Pinpoint the cell where the given text exists, returning its [X, Y] midpoint coordinate. 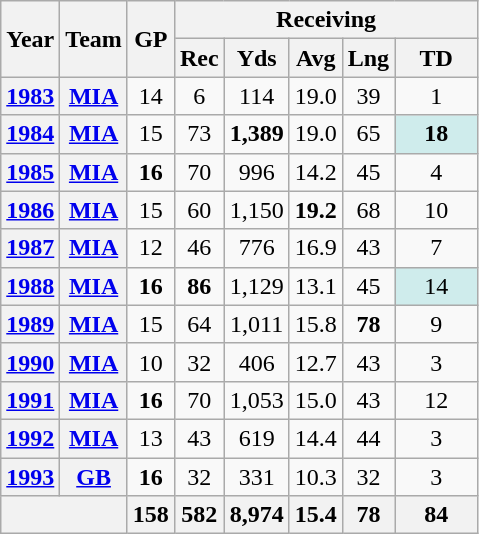
1,129 [256, 286]
1991 [30, 400]
1,011 [256, 324]
1988 [30, 286]
13.1 [316, 286]
Year [30, 39]
7 [436, 248]
6 [199, 96]
158 [150, 515]
14.2 [316, 172]
GB [94, 477]
4 [436, 172]
1992 [30, 438]
39 [368, 96]
996 [256, 172]
Lng [368, 58]
19.2 [316, 210]
14.4 [316, 438]
1,389 [256, 134]
84 [436, 515]
8,974 [256, 515]
13 [150, 438]
GP [150, 39]
1985 [30, 172]
15.0 [316, 400]
1986 [30, 210]
60 [199, 210]
1990 [30, 362]
1,150 [256, 210]
12.7 [316, 362]
776 [256, 248]
44 [368, 438]
TD [436, 58]
Receiving [326, 20]
Rec [199, 58]
16.9 [316, 248]
114 [256, 96]
1 [436, 96]
406 [256, 362]
1,053 [256, 400]
65 [368, 134]
68 [368, 210]
73 [199, 134]
Yds [256, 58]
582 [199, 515]
15.8 [316, 324]
86 [199, 286]
15.4 [316, 515]
331 [256, 477]
1993 [30, 477]
64 [199, 324]
619 [256, 438]
Avg [316, 58]
1984 [30, 134]
10.3 [316, 477]
1987 [30, 248]
46 [199, 248]
18 [436, 134]
1983 [30, 96]
1989 [30, 324]
9 [436, 324]
Team [94, 39]
